Capture the cell that displays the provided text and extract its (X, Y) central coordinate. 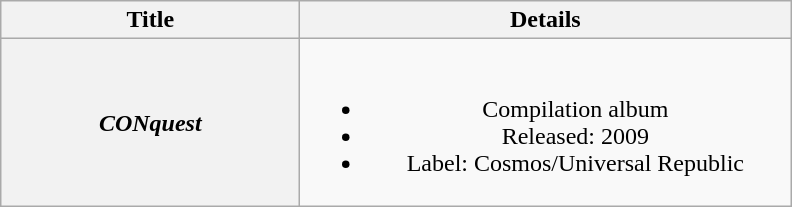
Title (150, 20)
Compilation albumReleased: 2009Label: Cosmos/Universal Republic (546, 122)
CONquest (150, 122)
Details (546, 20)
